Identify which cell holds the provided text, then report its (X, Y) central coordinate. 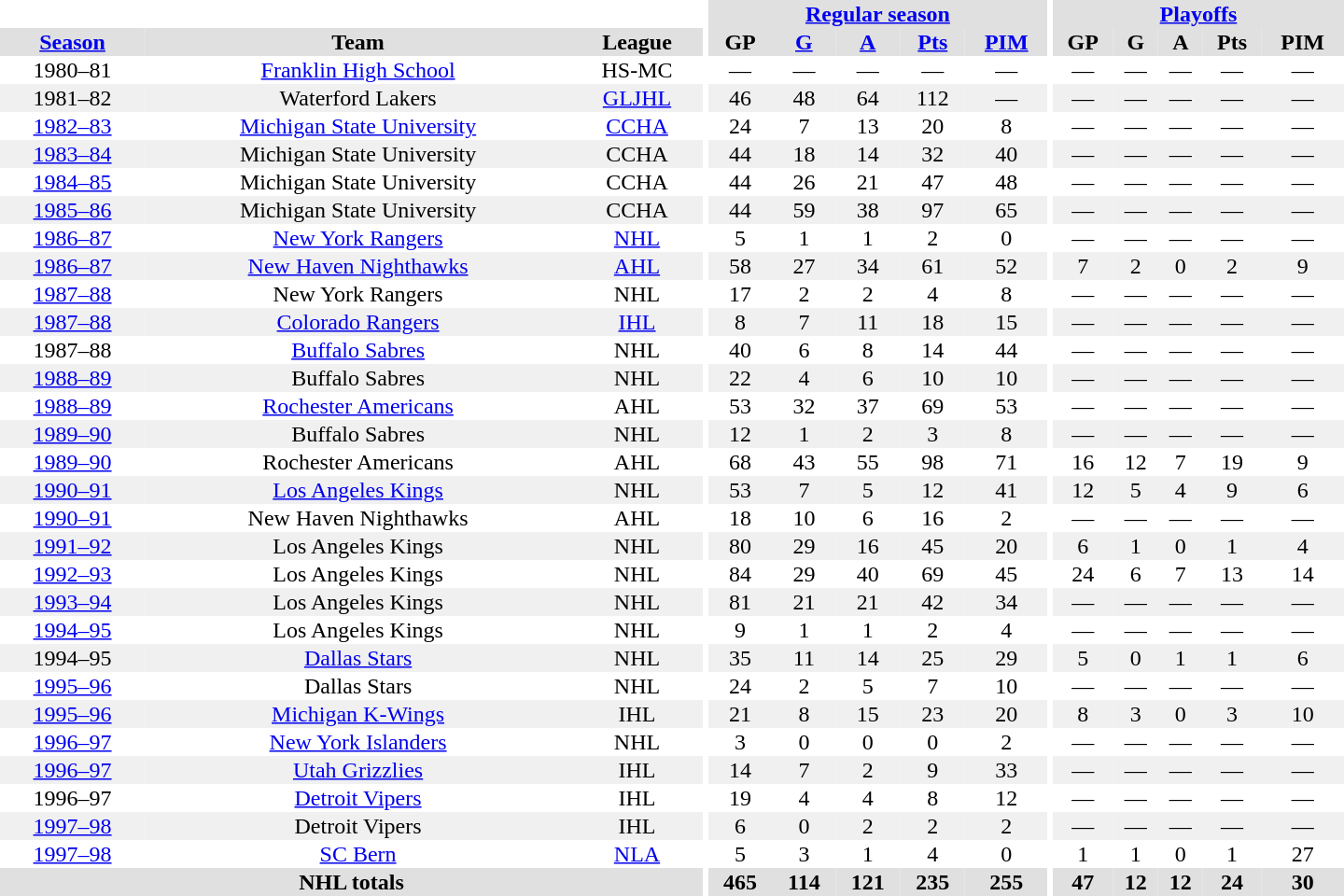
NHL totals (351, 882)
Team (358, 42)
84 (740, 574)
Regular season (877, 14)
1983–84 (73, 154)
61 (932, 266)
42 (932, 602)
30 (1303, 882)
81 (740, 602)
Season (73, 42)
1991–92 (73, 546)
1984–85 (73, 182)
97 (932, 210)
35 (740, 658)
65 (1006, 210)
1993–94 (73, 602)
38 (868, 210)
26 (805, 182)
64 (868, 98)
68 (740, 462)
Colorado Rangers (358, 322)
235 (932, 882)
1985–86 (73, 210)
Playoffs (1198, 14)
112 (932, 98)
23 (932, 714)
25 (932, 658)
Michigan K-Wings (358, 714)
NLA (637, 854)
41 (1006, 490)
1981–82 (73, 98)
46 (740, 98)
33 (1006, 770)
55 (868, 462)
52 (1006, 266)
465 (740, 882)
SC Bern (358, 854)
98 (932, 462)
80 (740, 546)
17 (740, 294)
1982–83 (73, 126)
HS-MC (637, 70)
255 (1006, 882)
114 (805, 882)
37 (868, 406)
GLJHL (637, 98)
58 (740, 266)
71 (1006, 462)
22 (740, 378)
1992–93 (73, 574)
Waterford Lakers (358, 98)
New York Islanders (358, 742)
Franklin High School (358, 70)
Utah Grizzlies (358, 770)
1980–81 (73, 70)
43 (805, 462)
59 (805, 210)
League (637, 42)
121 (868, 882)
